Scan for the cell matching the given text and deliver its (X, Y) coordinate at center. 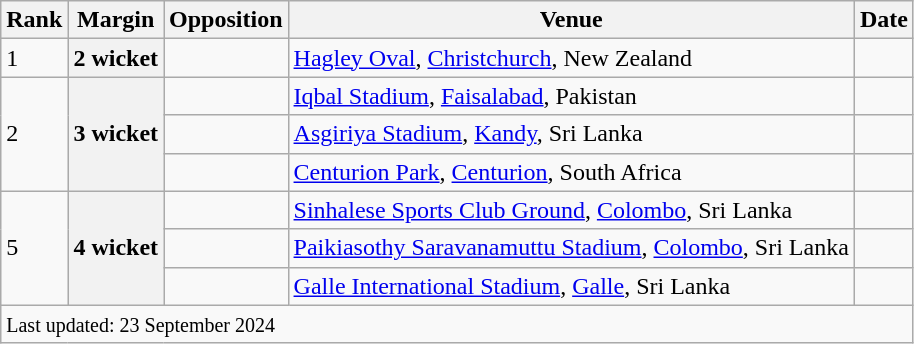
1 (34, 58)
4 wicket (116, 248)
Margin (116, 20)
Last updated: 23 September 2024 (458, 324)
Hagley Oval, Christchurch, New Zealand (571, 58)
5 (34, 248)
Paikiasothy Saravanamuttu Stadium, Colombo, Sri Lanka (571, 248)
2 (34, 134)
Centurion Park, Centurion, South Africa (571, 172)
Venue (571, 20)
Date (884, 20)
3 wicket (116, 134)
Sinhalese Sports Club Ground, Colombo, Sri Lanka (571, 210)
2 wicket (116, 58)
Asgiriya Stadium, Kandy, Sri Lanka (571, 134)
Galle International Stadium, Galle, Sri Lanka (571, 286)
Iqbal Stadium, Faisalabad, Pakistan (571, 96)
Opposition (226, 20)
Rank (34, 20)
